Return (X, Y) of the center of cell containing provided text 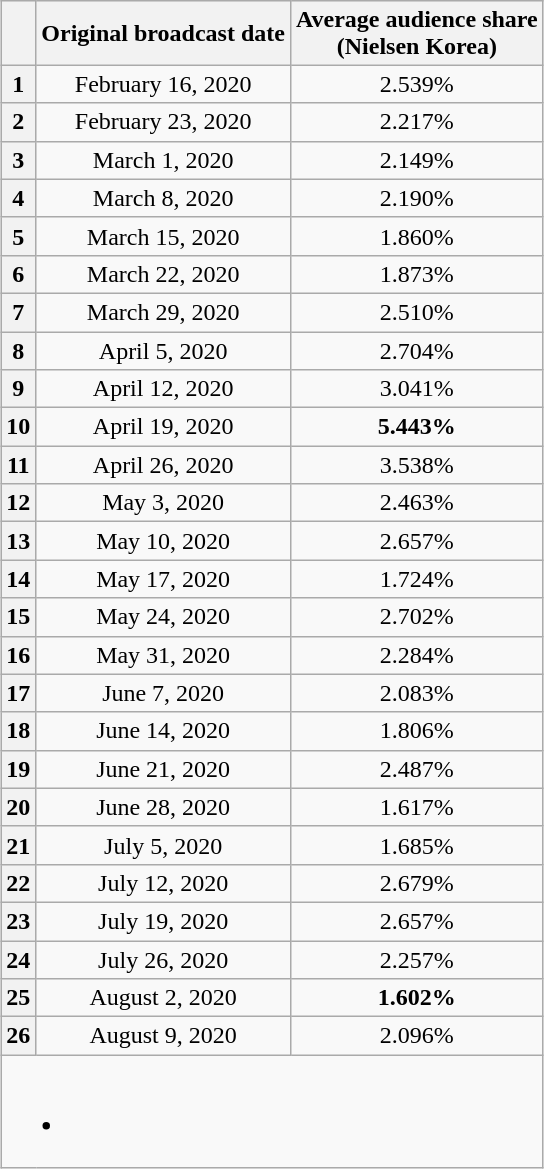
2.487% (416, 769)
15 (18, 617)
2.284% (416, 655)
2.679% (416, 883)
9 (18, 389)
April 12, 2020 (164, 389)
June 21, 2020 (164, 769)
May 24, 2020 (164, 617)
25 (18, 998)
February 16, 2020 (164, 84)
1.806% (416, 731)
Average audience share(Nielsen Korea) (416, 32)
March 29, 2020 (164, 312)
March 8, 2020 (164, 198)
1 (18, 84)
2.190% (416, 198)
3.041% (416, 389)
April 19, 2020 (164, 427)
February 23, 2020 (164, 122)
June 7, 2020 (164, 693)
July 12, 2020 (164, 883)
26 (18, 1036)
14 (18, 579)
2.083% (416, 693)
2 (18, 122)
6 (18, 274)
March 1, 2020 (164, 160)
12 (18, 503)
1.685% (416, 845)
May 3, 2020 (164, 503)
10 (18, 427)
5.443% (416, 427)
22 (18, 883)
July 19, 2020 (164, 921)
April 5, 2020 (164, 351)
March 15, 2020 (164, 236)
2.217% (416, 122)
July 5, 2020 (164, 845)
August 9, 2020 (164, 1036)
July 26, 2020 (164, 959)
16 (18, 655)
2.096% (416, 1036)
1.617% (416, 807)
18 (18, 731)
2.463% (416, 503)
March 22, 2020 (164, 274)
8 (18, 351)
May 31, 2020 (164, 655)
2.149% (416, 160)
21 (18, 845)
May 10, 2020 (164, 541)
5 (18, 236)
April 26, 2020 (164, 465)
3.538% (416, 465)
2.510% (416, 312)
1.602% (416, 998)
2.702% (416, 617)
20 (18, 807)
11 (18, 465)
1.724% (416, 579)
19 (18, 769)
August 2, 2020 (164, 998)
1.873% (416, 274)
17 (18, 693)
June 28, 2020 (164, 807)
3 (18, 160)
June 14, 2020 (164, 731)
13 (18, 541)
2.704% (416, 351)
7 (18, 312)
May 17, 2020 (164, 579)
24 (18, 959)
4 (18, 198)
2.257% (416, 959)
Original broadcast date (164, 32)
1.860% (416, 236)
2.539% (416, 84)
23 (18, 921)
